For the text-containing cell, return its midpoint in (x, y) coordinate format. 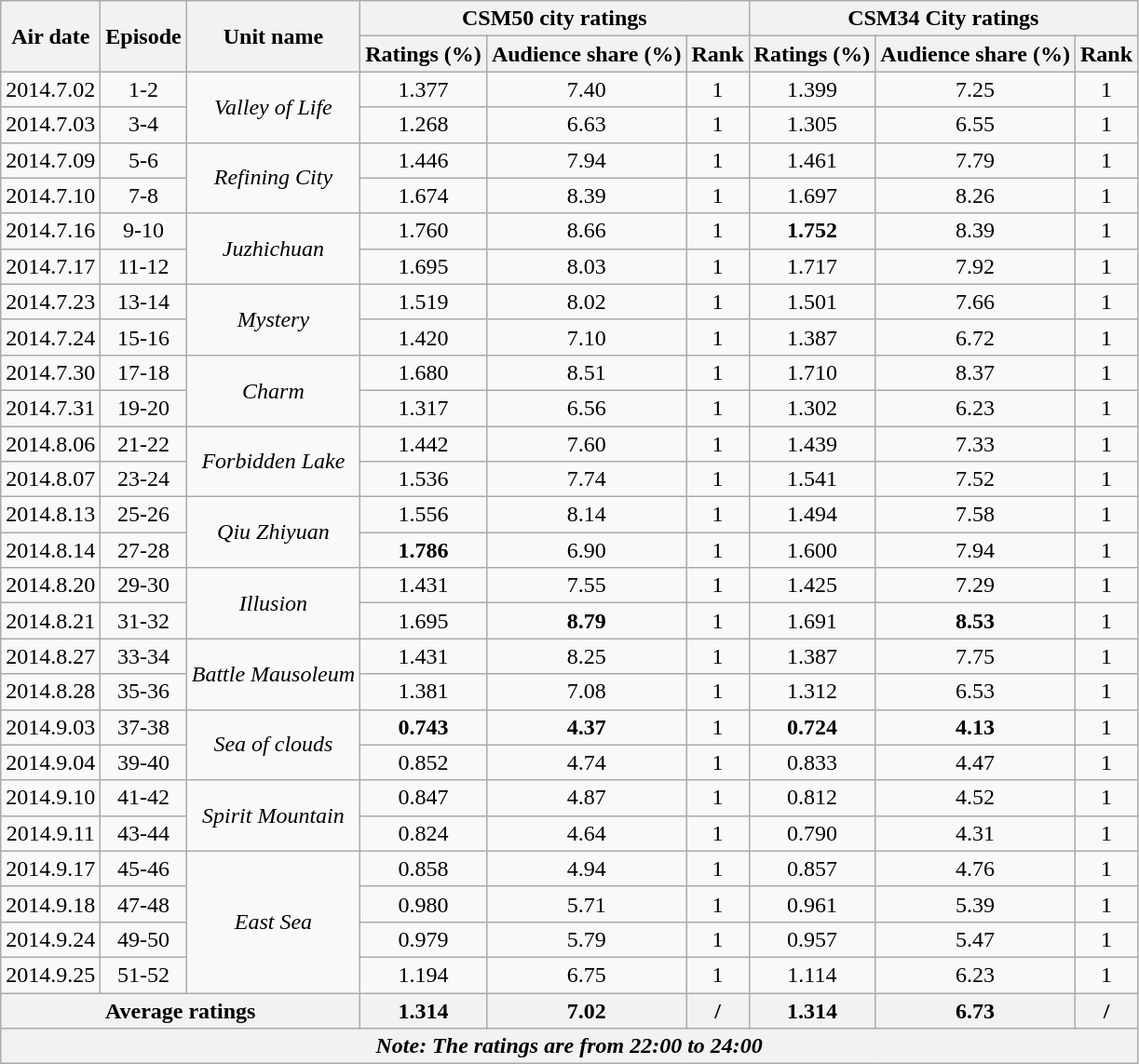
1.760 (424, 231)
49-50 (143, 939)
1.268 (424, 125)
0.957 (812, 939)
4.37 (587, 727)
21-22 (143, 444)
4.31 (976, 833)
2014.7.10 (50, 195)
6.63 (587, 125)
7.74 (587, 479)
1.494 (812, 515)
7.52 (976, 479)
2014.7.03 (50, 125)
7.25 (976, 89)
29-30 (143, 586)
2014.9.18 (50, 904)
1.377 (424, 89)
2014.7.30 (50, 372)
7.33 (976, 444)
5.39 (976, 904)
11-12 (143, 266)
2014.8.27 (50, 656)
5.71 (587, 904)
37-38 (143, 727)
8.51 (587, 372)
Sea of clouds (273, 745)
8.02 (587, 302)
2014.7.09 (50, 160)
3-4 (143, 125)
1.312 (812, 692)
1.425 (812, 586)
Note: The ratings are from 22:00 to 24:00 (570, 1046)
8.03 (587, 266)
2014.7.23 (50, 302)
6.53 (976, 692)
0.833 (812, 762)
2014.7.24 (50, 337)
1.600 (812, 550)
7.92 (976, 266)
Air date (50, 36)
2014.8.14 (50, 550)
Forbidden Lake (273, 462)
4.52 (976, 798)
8.26 (976, 195)
2014.8.06 (50, 444)
Qiu Zhiyuan (273, 532)
Episode (143, 36)
2014.9.24 (50, 939)
7.55 (587, 586)
2014.7.31 (50, 408)
5.79 (587, 939)
Unit name (273, 36)
2014.9.25 (50, 975)
Average ratings (181, 1010)
8.53 (976, 621)
1.317 (424, 408)
1.305 (812, 125)
8.37 (976, 372)
5-6 (143, 160)
1.717 (812, 266)
Mystery (273, 319)
47-48 (143, 904)
1.446 (424, 160)
Juzhichuan (273, 249)
7.08 (587, 692)
41-42 (143, 798)
6.56 (587, 408)
2014.9.11 (50, 833)
27-28 (143, 550)
13-14 (143, 302)
1.556 (424, 515)
2014.7.16 (50, 231)
1.710 (812, 372)
0.790 (812, 833)
25-26 (143, 515)
6.72 (976, 337)
0.857 (812, 869)
1.541 (812, 479)
2014.9.04 (50, 762)
1.442 (424, 444)
17-18 (143, 372)
7.10 (587, 337)
6.75 (587, 975)
2014.8.21 (50, 621)
1.461 (812, 160)
2014.7.17 (50, 266)
0.852 (424, 762)
7.58 (976, 515)
1.114 (812, 975)
1.786 (424, 550)
4.76 (976, 869)
1.674 (424, 195)
CSM34 City ratings (942, 19)
2014.8.28 (50, 692)
8.14 (587, 515)
1.519 (424, 302)
CSM50 city ratings (555, 19)
1.680 (424, 372)
7.29 (976, 586)
5.47 (976, 939)
2014.8.13 (50, 515)
4.74 (587, 762)
1.536 (424, 479)
1-2 (143, 89)
0.979 (424, 939)
6.55 (976, 125)
8.79 (587, 621)
8.25 (587, 656)
1.420 (424, 337)
51-52 (143, 975)
1.752 (812, 231)
Battle Mausoleum (273, 674)
1.697 (812, 195)
9-10 (143, 231)
4.94 (587, 869)
6.73 (976, 1010)
Refining City (273, 178)
2014.8.07 (50, 479)
7.75 (976, 656)
1.381 (424, 692)
0.812 (812, 798)
1.501 (812, 302)
1.691 (812, 621)
0.743 (424, 727)
43-44 (143, 833)
0.824 (424, 833)
8.66 (587, 231)
Spirit Mountain (273, 815)
15-16 (143, 337)
2014.8.20 (50, 586)
39-40 (143, 762)
23-24 (143, 479)
31-32 (143, 621)
Illusion (273, 603)
4.47 (976, 762)
7-8 (143, 195)
0.858 (424, 869)
33-34 (143, 656)
19-20 (143, 408)
7.66 (976, 302)
7.60 (587, 444)
2014.9.03 (50, 727)
2014.9.10 (50, 798)
1.399 (812, 89)
4.13 (976, 727)
1.194 (424, 975)
Valley of Life (273, 107)
4.64 (587, 833)
2014.7.02 (50, 89)
7.02 (587, 1010)
4.87 (587, 798)
1.439 (812, 444)
East Sea (273, 922)
7.79 (976, 160)
1.302 (812, 408)
6.90 (587, 550)
0.980 (424, 904)
0.961 (812, 904)
Charm (273, 390)
0.724 (812, 727)
2014.9.17 (50, 869)
7.40 (587, 89)
45-46 (143, 869)
35-36 (143, 692)
0.847 (424, 798)
